For the text-containing cell, return its midpoint in (X, Y) coordinate format. 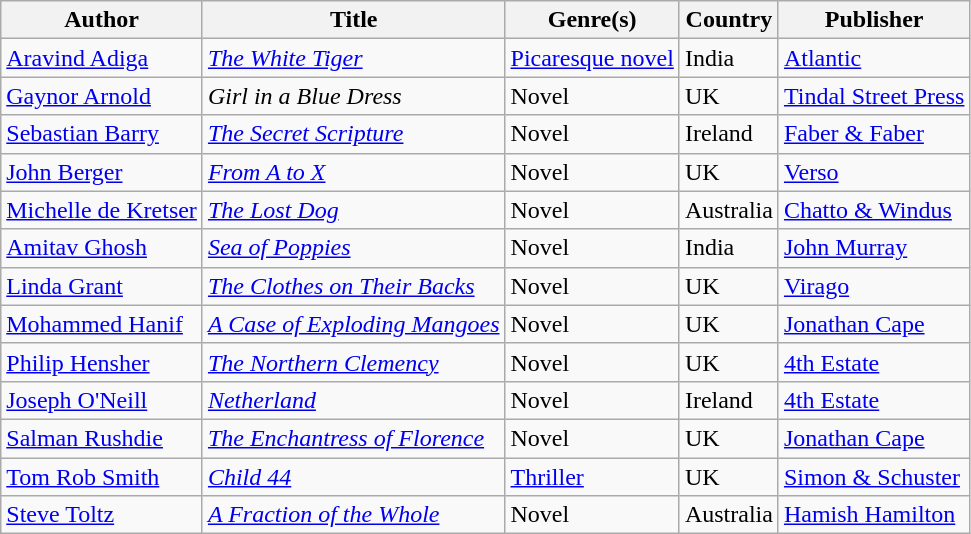
The Clothes on Their Backs (354, 286)
Sebastian Barry (102, 134)
Salman Rushdie (102, 438)
Hamish Hamilton (874, 515)
A Fraction of the Whole (354, 515)
John Murray (874, 248)
Tom Rob Smith (102, 477)
Title (354, 20)
The Lost Dog (354, 210)
Simon & Schuster (874, 477)
Faber & Faber (874, 134)
Tindal Street Press (874, 96)
The Northern Clemency (354, 362)
Girl in a Blue Dress (354, 96)
Gaynor Arnold (102, 96)
Amitav Ghosh (102, 248)
Joseph O'Neill (102, 400)
Thriller (592, 477)
Steve Toltz (102, 515)
The White Tiger (354, 58)
Picaresque novel (592, 58)
Aravind Adiga (102, 58)
Chatto & Windus (874, 210)
Country (728, 20)
The Secret Scripture (354, 134)
A Case of Exploding Mangoes (354, 324)
Verso (874, 172)
John Berger (102, 172)
Netherland (354, 400)
Mohammed Hanif (102, 324)
The Enchantress of Florence (354, 438)
Philip Hensher (102, 362)
Publisher (874, 20)
From A to X (354, 172)
Linda Grant (102, 286)
Child 44 (354, 477)
Virago (874, 286)
Michelle de Kretser (102, 210)
Author (102, 20)
Atlantic (874, 58)
Genre(s) (592, 20)
Sea of Poppies (354, 248)
